For the text-containing cell, return its midpoint in (X, Y) coordinate format. 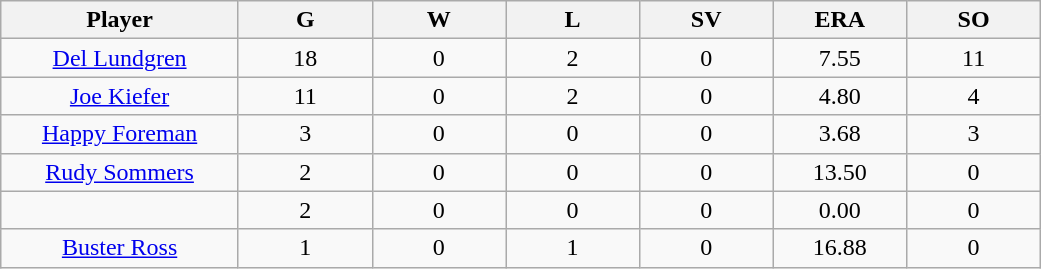
Buster Ross (120, 248)
Rudy Sommers (120, 172)
Happy Foreman (120, 134)
SV (706, 20)
3.68 (840, 134)
SO (974, 20)
Joe Kiefer (120, 96)
ERA (840, 20)
G (305, 20)
4.80 (840, 96)
7.55 (840, 58)
Del Lundgren (120, 58)
16.88 (840, 248)
L (573, 20)
4 (974, 96)
18 (305, 58)
W (439, 20)
Player (120, 20)
13.50 (840, 172)
0.00 (840, 210)
